Search for the cell housing the specified text and yield its [X, Y] center coordinate. 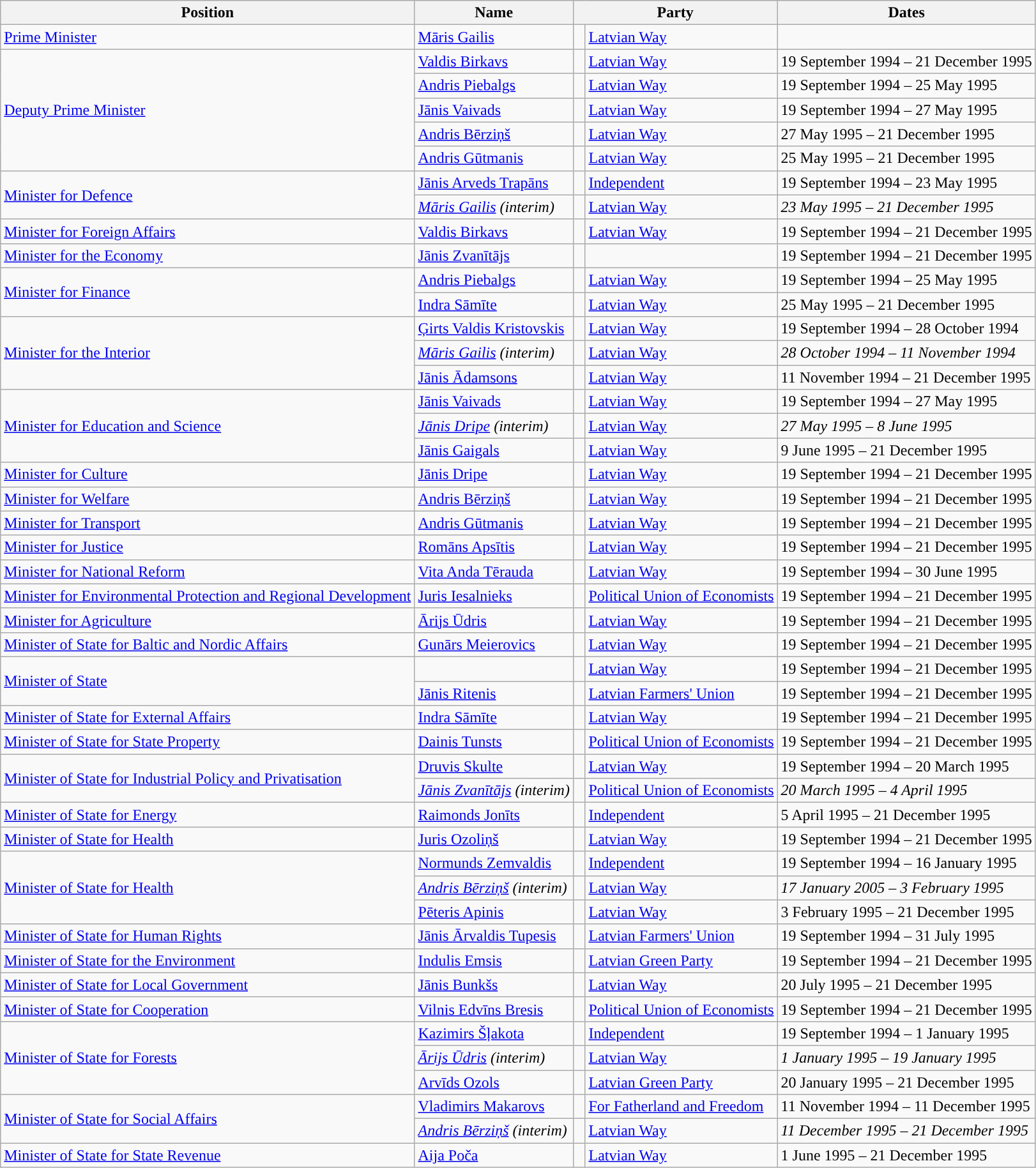
Minister for the Interior [208, 353]
Māris Gailis [494, 37]
3 February 1995 – 21 December 1995 [906, 912]
Minister of State for Local Government [208, 985]
20 January 1995 – 21 December 1995 [906, 1082]
20 March 1995 – 4 April 1995 [906, 791]
Jānis Bunkšs [494, 985]
Jānis Gaigals [494, 450]
9 June 1995 – 21 December 1995 [906, 450]
Juris Ozoliņš [494, 839]
Minister of State for Energy [208, 815]
Jānis Ārvaldis Tupesis [494, 936]
Indulis Emsis [494, 960]
Minister for Defence [208, 195]
Jānis Dripe (interim) [494, 426]
27 May 1995 – 21 December 1995 [906, 134]
Minister of State for Baltic and Nordic Affairs [208, 644]
Name [494, 13]
Minister of State for Industrial Policy and Privatisation [208, 778]
Raimonds Jonīts [494, 815]
Minister of State for Human Rights [208, 936]
Prime Minister [208, 37]
19 September 1994 – 31 July 1995 [906, 936]
Gunārs Meierovics [494, 644]
Minister of State [208, 681]
For Fatherland and Freedom [681, 1107]
Ārijs Ūdris [494, 620]
Deputy Prime Minister [208, 110]
Normunds Zemvaldis [494, 863]
Minister of State for Forests [208, 1058]
Jānis Ādamsons [494, 377]
Minister for Finance [208, 292]
Dainis Tunsts [494, 742]
Vilnis Edvīns Bresis [494, 1009]
Jānis Dripe [494, 474]
11 November 1994 – 11 December 1995 [906, 1107]
Minister for National Reform [208, 572]
17 January 2005 – 3 February 1995 [906, 888]
19 September 1994 – 28 October 1994 [906, 329]
Aija Poča [494, 1155]
5 April 1995 – 21 December 1995 [906, 815]
Position [208, 13]
Minister for Culture [208, 474]
1 June 1995 – 21 December 1995 [906, 1155]
Kazimirs Šļakota [494, 1033]
Jānis Arveds Trapāns [494, 183]
Juris Iesalnieks [494, 596]
Romāns Apsītis [494, 547]
19 September 1994 – 1 January 1995 [906, 1033]
Minister of State for the Environment [208, 960]
Minister for Education and Science [208, 426]
20 July 1995 – 21 December 1995 [906, 985]
Minister for Transport [208, 523]
11 November 1994 – 21 December 1995 [906, 377]
Minister for Agriculture [208, 620]
Minister of State for State Property [208, 742]
Minister of State for Social Affairs [208, 1119]
28 October 1994 – 11 November 1994 [906, 353]
Jānis Zvanītājs [494, 255]
Minister for Justice [208, 547]
Ārijs Ūdris (interim) [494, 1058]
Vladimirs Makarovs [494, 1107]
Druvis Skulte [494, 766]
19 September 1994 – 23 May 1995 [906, 183]
Minister for Foreign Affairs [208, 231]
Minister of State for External Affairs [208, 718]
23 May 1995 – 21 December 1995 [906, 207]
Pēteris Apinis [494, 912]
Jānis Zvanītājs (interim) [494, 791]
1 January 1995 – 19 January 1995 [906, 1058]
Ģirts Valdis Kristovskis [494, 329]
Vita Anda Tērauda [494, 572]
27 May 1995 – 8 June 1995 [906, 426]
Arvīds Ozols [494, 1082]
19 September 1994 – 30 June 1995 [906, 572]
Party [675, 13]
Minister of State for Cooperation [208, 1009]
Minister for Welfare [208, 499]
19 September 1994 – 20 March 1995 [906, 766]
19 September 1994 – 16 January 1995 [906, 863]
Minister of State for State Revenue [208, 1155]
11 December 1995 – 21 December 1995 [906, 1131]
Minister for Environmental Protection and Regional Development [208, 596]
Dates [906, 13]
Minister for the Economy [208, 255]
Jānis Ritenis [494, 693]
